Locate the cell with the specified text and output its [X, Y] center coordinate. 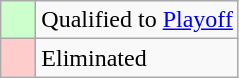
Eliminated [138, 58]
Qualified to Playoff [138, 20]
